Pinpoint the cell where the given text exists, returning its [X, Y] midpoint coordinate. 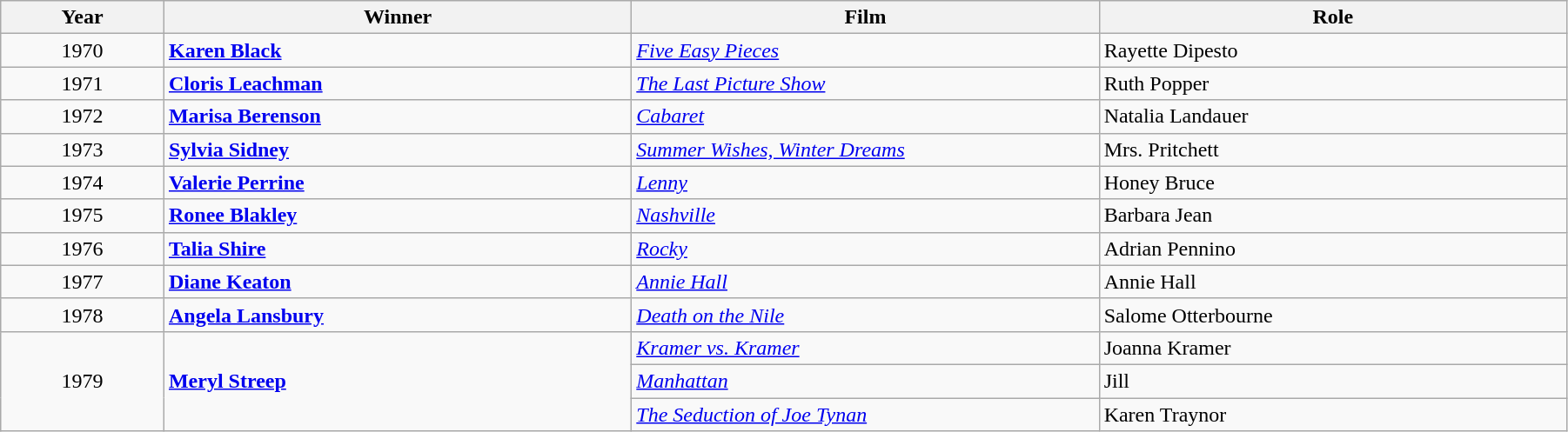
Diane Keaton [397, 282]
Role [1333, 17]
Summer Wishes, Winter Dreams [865, 150]
Joanna Kramer [1333, 348]
Meryl Streep [397, 381]
Honey Bruce [1333, 183]
1975 [83, 216]
1979 [83, 381]
Salome Otterbourne [1333, 315]
1978 [83, 315]
Lenny [865, 183]
Natalia Landauer [1333, 116]
Manhattan [865, 381]
Jill [1333, 381]
Kramer vs. Kramer [865, 348]
Valerie Perrine [397, 183]
Karen Traynor [1333, 415]
Talia Shire [397, 249]
Rocky [865, 249]
Death on the Nile [865, 315]
Nashville [865, 216]
1976 [83, 249]
The Last Picture Show [865, 83]
Sylvia Sidney [397, 150]
Angela Lansbury [397, 315]
Rayette Dipesto [1333, 50]
Ronee Blakley [397, 216]
1977 [83, 282]
Cloris Leachman [397, 83]
The Seduction of Joe Tynan [865, 415]
1973 [83, 150]
Mrs. Pritchett [1333, 150]
Barbara Jean [1333, 216]
Adrian Pennino [1333, 249]
1974 [83, 183]
Year [83, 17]
1972 [83, 116]
Film [865, 17]
1971 [83, 83]
Cabaret [865, 116]
1970 [83, 50]
Ruth Popper [1333, 83]
Winner [397, 17]
Five Easy Pieces [865, 50]
Marisa Berenson [397, 116]
Karen Black [397, 50]
